Determine the (X, Y) coordinate at the center of the cell enclosing the given text.  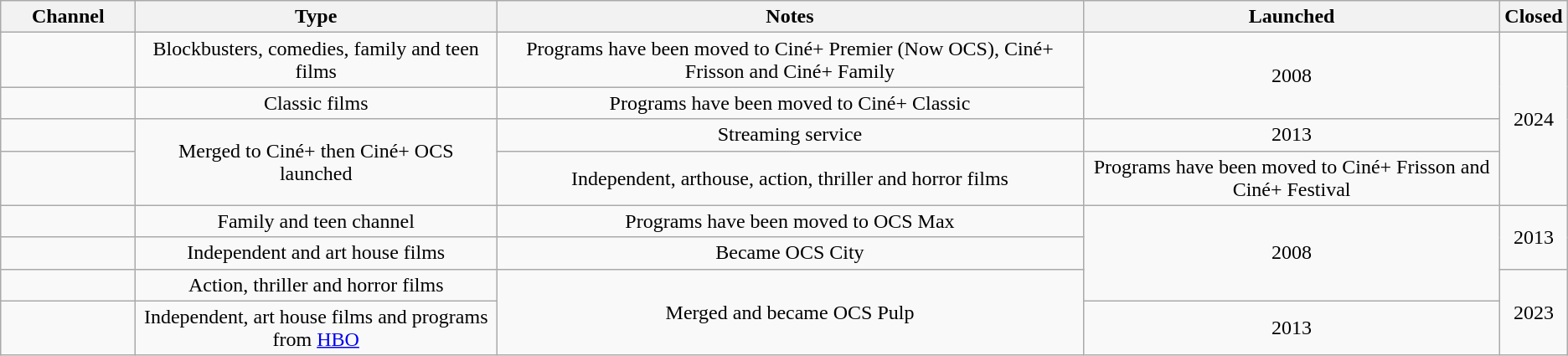
Type (317, 17)
Programs have been moved to OCS Max (791, 221)
Independent, arthouse, action, thriller and horror films (791, 178)
Streaming service (791, 135)
2024 (1534, 119)
Programs have been moved to Ciné+ Frisson and Ciné+ Festival (1292, 178)
Programs have been moved to Ciné+ Premier (Now OCS), Ciné+ Frisson and Ciné+ Family (791, 60)
Programs have been moved to Ciné+ Classic (791, 103)
Notes (791, 17)
Independent, art house films and programs from HBO (317, 328)
Action, thriller and horror films (317, 285)
Blockbusters, comedies, family and teen films (317, 60)
Launched (1292, 17)
2023 (1534, 312)
Merged to Ciné+ then Ciné+ OCS launched (317, 163)
Classic films (317, 103)
Merged and became OCS Pulp (791, 312)
Family and teen channel (317, 221)
Independent and art house films (317, 253)
Became OCS City (791, 253)
Closed (1534, 17)
Channel (69, 17)
